Capture the cell that displays the provided text and extract its [X, Y] central coordinate. 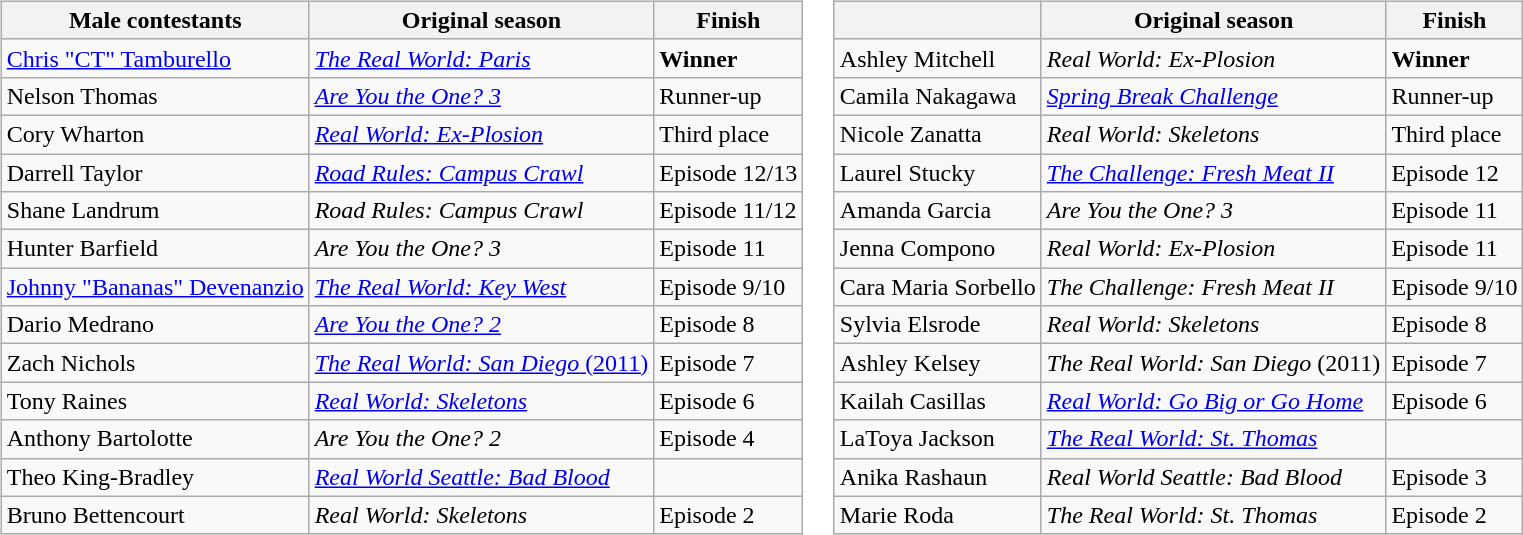
Kailah Casillas [938, 401]
Sylvia Elsrode [938, 325]
Hunter Barfield [155, 249]
The Real World: Key West [482, 287]
Zach Nichols [155, 363]
Darrell Taylor [155, 173]
Anthony Bartolotte [155, 439]
Marie Roda [938, 515]
Dario Medrano [155, 325]
Cara Maria Sorbello [938, 287]
Ashley Mitchell [938, 58]
Bruno Bettencourt [155, 515]
Episode 12/13 [728, 173]
Ashley Kelsey [938, 363]
Camila Nakagawa [938, 96]
Male contestants [155, 20]
Laurel Stucky [938, 173]
Episode 3 [1454, 477]
Cory Wharton [155, 134]
Chris "CT" Tamburello [155, 58]
Nicole Zanatta [938, 134]
Jenna Compono [938, 249]
Spring Break Challenge [1214, 96]
Shane Landrum [155, 211]
Johnny "Bananas" Devenanzio [155, 287]
Episode 4 [728, 439]
Episode 12 [1454, 173]
Amanda Garcia [938, 211]
LaToya Jackson [938, 439]
Tony Raines [155, 401]
Real World: Go Big or Go Home [1214, 401]
Episode 11/12 [728, 211]
The Real World: Paris [482, 58]
Theo King-Bradley [155, 477]
Nelson Thomas [155, 96]
Anika Rashaun [938, 477]
